Detect which cell encompasses the target text, then output its (X, Y) center coordinate. 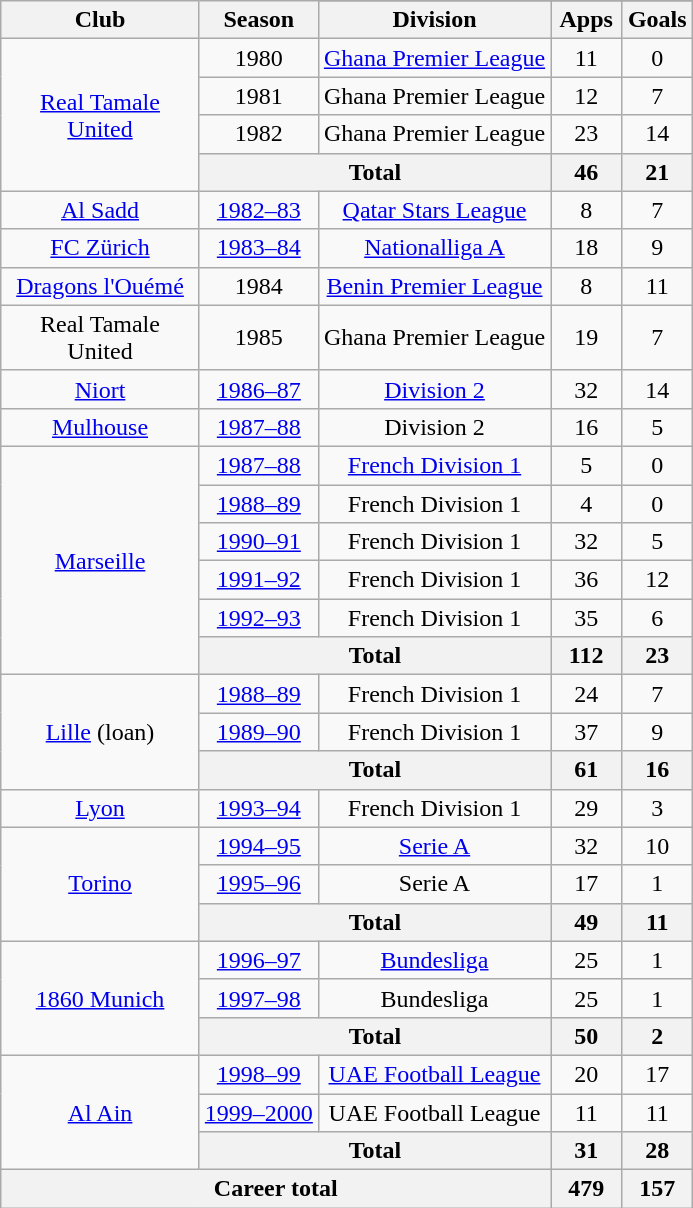
Lille (loan) (100, 732)
35 (586, 618)
1990–91 (258, 542)
21 (658, 172)
1998–99 (258, 1074)
1984 (258, 286)
Qatar Stars League (434, 210)
1982–83 (258, 210)
10 (658, 846)
1993–94 (258, 808)
112 (586, 656)
Benin Premier League (434, 286)
28 (658, 1151)
37 (586, 732)
Career total (276, 1189)
61 (586, 770)
20 (586, 1074)
4 (586, 503)
Al Ain (100, 1112)
1997–98 (258, 998)
Nationalliga A (434, 248)
24 (586, 694)
Division (434, 20)
1992–93 (258, 618)
1986–87 (258, 389)
Torino (100, 884)
1980 (258, 58)
19 (586, 338)
1985 (258, 338)
Goals (658, 20)
479 (586, 1189)
1983–84 (258, 248)
1995–96 (258, 884)
31 (586, 1151)
Season (258, 20)
1994–95 (258, 846)
18 (586, 248)
1982 (258, 134)
29 (586, 808)
1860 Munich (100, 998)
6 (658, 618)
1981 (258, 96)
Lyon (100, 808)
FC Zürich (100, 248)
Al Sadd (100, 210)
Dragons l'Ouémé (100, 286)
Apps (586, 20)
46 (586, 172)
2 (658, 1036)
3 (658, 808)
1991–92 (258, 580)
Club (100, 20)
49 (586, 922)
1989–90 (258, 732)
Niort (100, 389)
Marseille (100, 560)
50 (586, 1036)
157 (658, 1189)
1996–97 (258, 960)
36 (586, 580)
Mulhouse (100, 427)
1999–2000 (258, 1113)
